Identify which cell holds the provided text, then report its (X, Y) central coordinate. 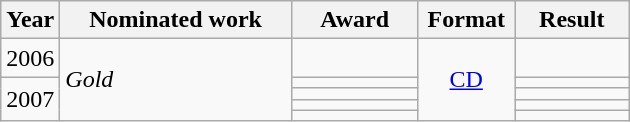
Format (466, 20)
Result (572, 20)
2006 (30, 58)
Year (30, 20)
Nominated work (176, 20)
Award (354, 20)
CD (466, 80)
2007 (30, 99)
Gold (176, 80)
